Search for the cell housing the specified text and yield its [x, y] center coordinate. 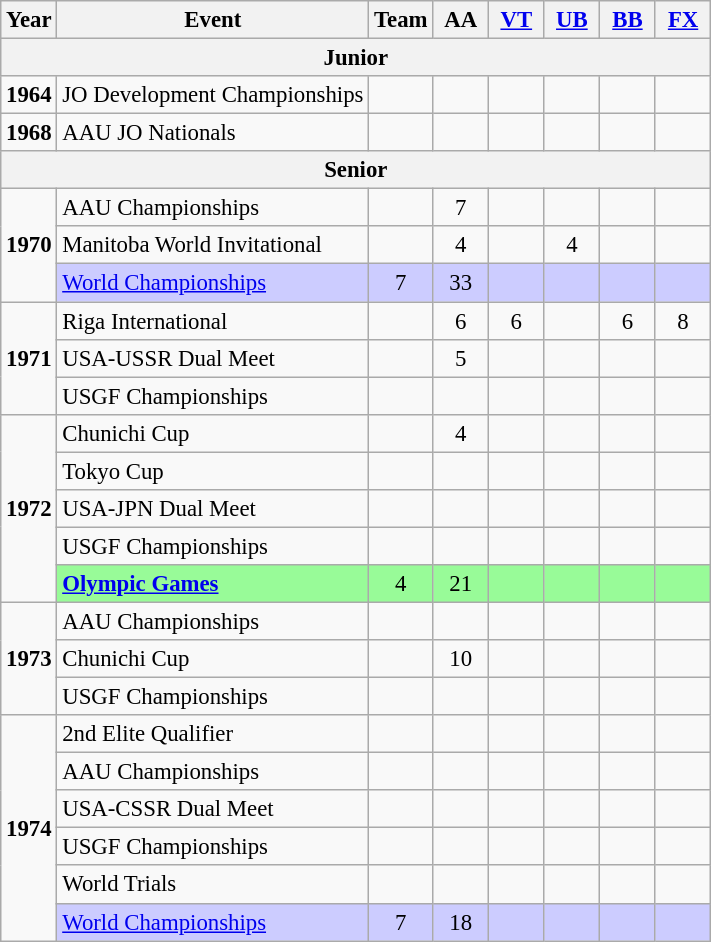
Olympic Games [213, 584]
USA-CSSR Dual Meet [213, 809]
21 [461, 584]
1964 [29, 95]
Tokyo Cup [213, 471]
Year [29, 20]
8 [683, 321]
USA-JPN Dual Meet [213, 509]
JO Development Championships [213, 95]
Senior [356, 170]
33 [461, 283]
1973 [29, 658]
UB [572, 20]
1968 [29, 133]
5 [461, 358]
18 [461, 922]
VT [516, 20]
Event [213, 20]
AAU JO Nationals [213, 133]
Riga International [213, 321]
AA [461, 20]
World Trials [213, 885]
1972 [29, 508]
FX [683, 20]
Manitoba World Invitational [213, 245]
10 [461, 659]
BB [628, 20]
2nd Elite Qualifier [213, 734]
1971 [29, 358]
1970 [29, 246]
USA-USSR Dual Meet [213, 358]
1974 [29, 828]
Team [401, 20]
Junior [356, 58]
